Pinpoint the cell where the given text exists, returning its [x, y] midpoint coordinate. 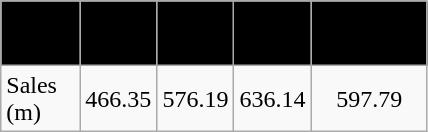
2013 [196, 34]
Period [40, 34]
576.19 [196, 98]
Sales (m) [40, 98]
2014 [272, 34]
2012 [118, 34]
636.14 [272, 98]
597.79 [369, 98]
2015 3Quarters [369, 34]
466.35 [118, 98]
